Provide the (x, y) coordinate of the cell's center where the given text is located.  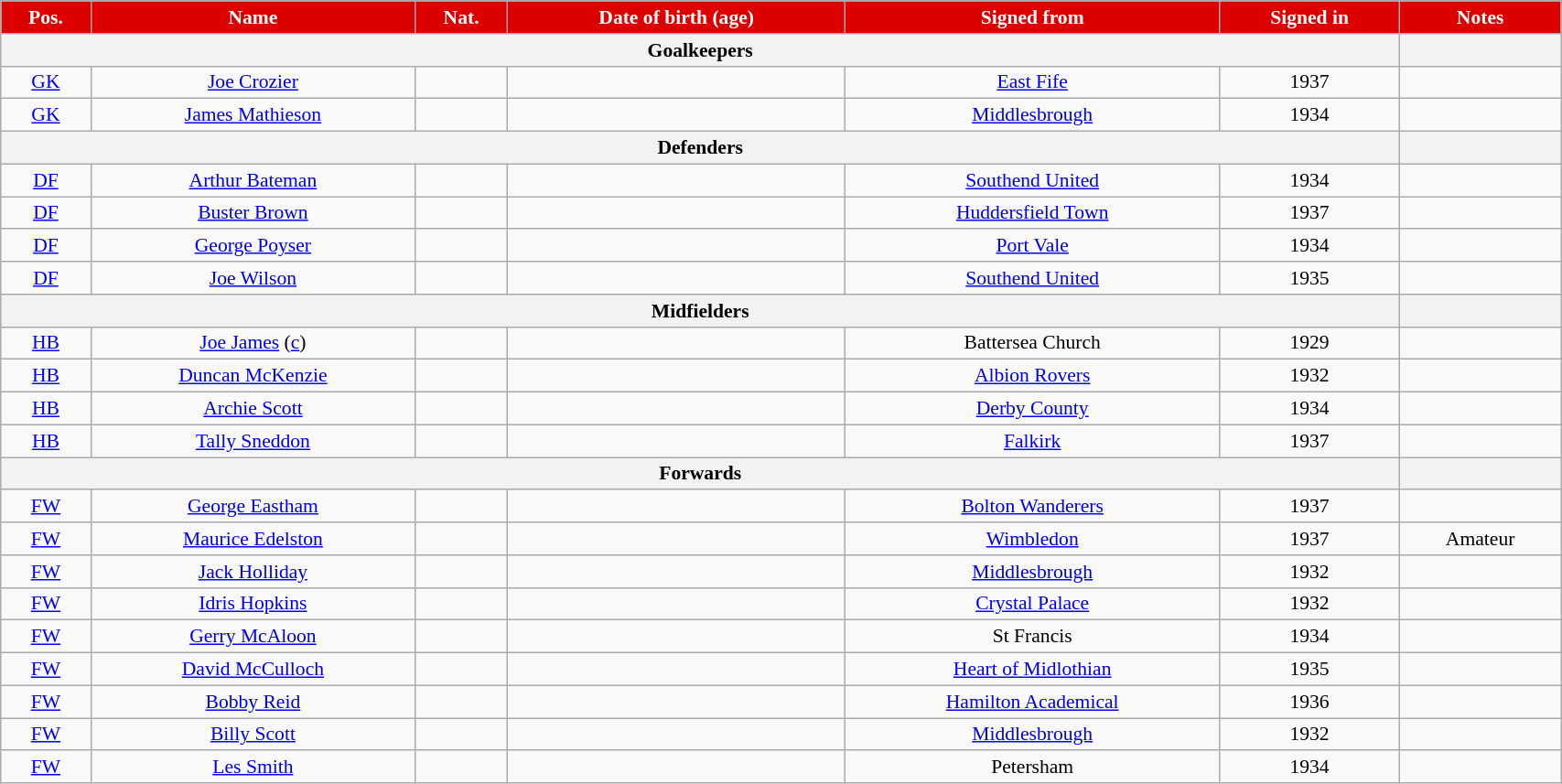
Billy Scott (253, 735)
Signed from (1032, 17)
Nat. (461, 17)
Idris Hopkins (253, 604)
Hamilton Academical (1032, 702)
Huddersfield Town (1032, 213)
Notes (1481, 17)
Gerry McAloon (253, 637)
Defenders (701, 148)
Tally Sneddon (253, 441)
Name (253, 17)
Wimbledon (1032, 539)
Duncan McKenzie (253, 376)
Joe Wilson (253, 278)
Midfielders (701, 311)
George Eastham (253, 507)
Amateur (1481, 539)
Joe Crozier (253, 82)
Archie Scott (253, 409)
James Mathieson (253, 115)
Goalkeepers (701, 50)
Bobby Reid (253, 702)
St Francis (1032, 637)
Albion Rovers (1032, 376)
Heart of Midlothian (1032, 670)
1929 (1310, 343)
George Poyser (253, 246)
East Fife (1032, 82)
Bolton Wanderers (1032, 507)
Petersham (1032, 768)
Buster Brown (253, 213)
Pos. (46, 17)
Date of birth (age) (675, 17)
Battersea Church (1032, 343)
Derby County (1032, 409)
Jack Holliday (253, 572)
Crystal Palace (1032, 604)
Joe James (c) (253, 343)
Forwards (701, 474)
Port Vale (1032, 246)
Arthur Bateman (253, 180)
Falkirk (1032, 441)
Maurice Edelston (253, 539)
David McCulloch (253, 670)
Signed in (1310, 17)
Les Smith (253, 768)
1936 (1310, 702)
